Pinpoint the cell where the given text exists, returning its [x, y] midpoint coordinate. 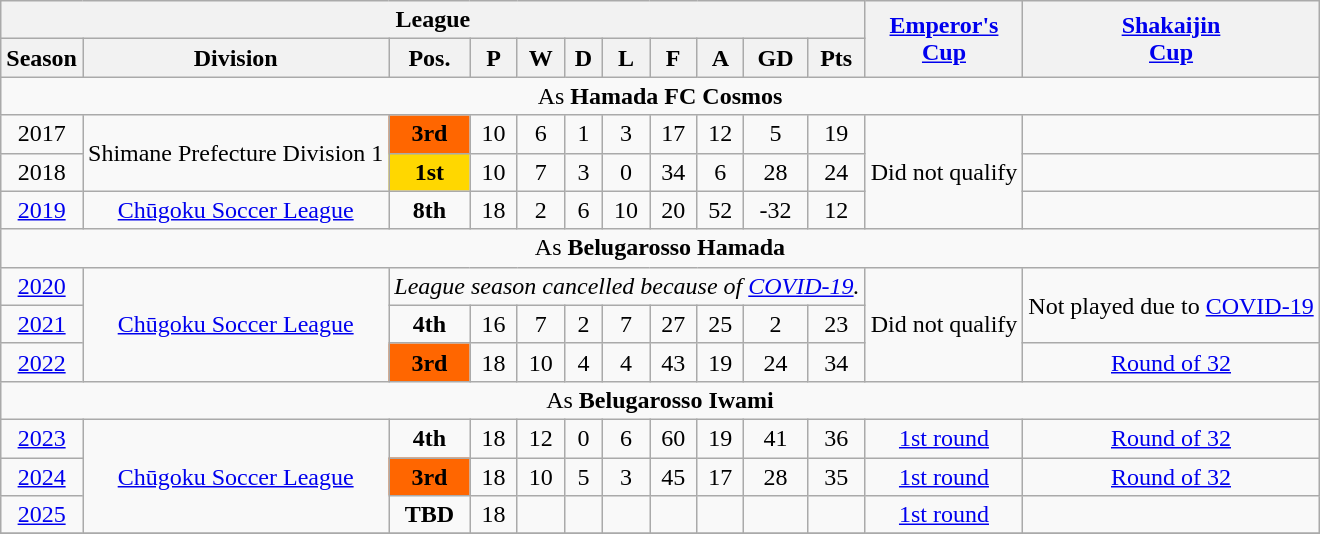
-32 [776, 210]
16 [494, 324]
GD [776, 58]
23 [836, 324]
27 [674, 324]
Season [42, 58]
As Belugarosso Hamada [660, 248]
Shimane Prefecture Division 1 [235, 153]
2024 [42, 477]
As Hamada FC Cosmos [660, 96]
2025 [42, 515]
P [494, 58]
League season cancelled because of COVID-19. [627, 286]
2022 [42, 362]
D [583, 58]
8th [430, 210]
F [674, 58]
2019 [42, 210]
35 [836, 477]
TBD [430, 515]
45 [674, 477]
1 [583, 134]
Pts [836, 58]
Division [235, 58]
43 [674, 362]
60 [674, 438]
1st [430, 172]
League [433, 20]
W [540, 58]
ShakaijinCup [1171, 39]
2020 [42, 286]
A [720, 58]
2017 [42, 134]
2023 [42, 438]
36 [836, 438]
41 [776, 438]
2018 [42, 172]
20 [674, 210]
As Belugarosso Iwami [660, 400]
Emperor'sCup [944, 39]
Not played due to COVID-19 [1171, 305]
L [626, 58]
52 [720, 210]
25 [720, 324]
Pos. [430, 58]
2021 [42, 324]
